From the cell containing the given text, extract its center point as [x, y] coordinate. 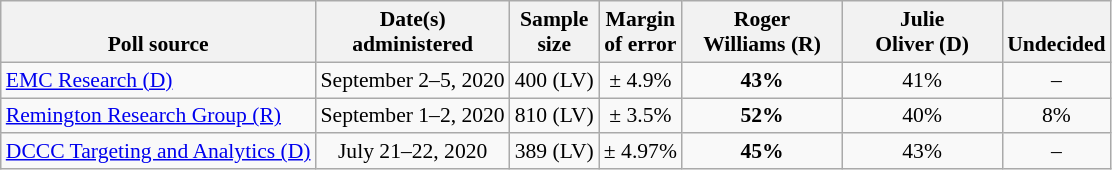
Date(s)administered [413, 32]
Marginof error [640, 32]
± 3.5% [640, 116]
40% [922, 116]
8% [1056, 116]
Samplesize [554, 32]
400 (LV) [554, 80]
Poll source [158, 32]
DCCC Targeting and Analytics (D) [158, 152]
July 21–22, 2020 [413, 152]
Remington Research Group (R) [158, 116]
389 (LV) [554, 152]
45% [762, 152]
± 4.9% [640, 80]
52% [762, 116]
September 2–5, 2020 [413, 80]
JulieOliver (D) [922, 32]
EMC Research (D) [158, 80]
± 4.97% [640, 152]
810 (LV) [554, 116]
September 1–2, 2020 [413, 116]
41% [922, 80]
Undecided [1056, 32]
RogerWilliams (R) [762, 32]
